Scan for the cell matching the given text and deliver its [X, Y] coordinate at center. 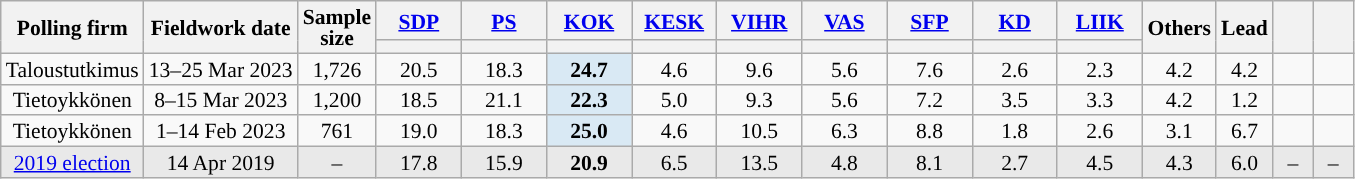
LIIK [1100, 20]
9.3 [760, 100]
1,726 [337, 68]
Others [1179, 27]
KD [1014, 20]
3.1 [1179, 132]
17.8 [418, 162]
13–25 Mar 2023 [221, 68]
Lead [1244, 27]
22.3 [588, 100]
6.7 [1244, 132]
Samplesize [337, 27]
Taloustutkimus [72, 68]
4.8 [844, 162]
4.3 [1179, 162]
Polling firm [72, 27]
KOK [588, 20]
7.2 [930, 100]
8.8 [930, 132]
3.3 [1100, 100]
21.1 [504, 100]
13.5 [760, 162]
20.9 [588, 162]
2019 election [72, 162]
24.7 [588, 68]
1,200 [337, 100]
6.3 [844, 132]
2.7 [1014, 162]
25.0 [588, 132]
2.3 [1100, 68]
5.0 [674, 100]
PS [504, 20]
KESK [674, 20]
SFP [930, 20]
15.9 [504, 162]
18.5 [418, 100]
VIHR [760, 20]
8.1 [930, 162]
20.5 [418, 68]
761 [337, 132]
1–14 Feb 2023 [221, 132]
14 Apr 2019 [221, 162]
10.5 [760, 132]
1.2 [1244, 100]
3.5 [1014, 100]
7.6 [930, 68]
19.0 [418, 132]
1.8 [1014, 132]
VAS [844, 20]
Fieldwork date [221, 27]
6.0 [1244, 162]
SDP [418, 20]
9.6 [760, 68]
6.5 [674, 162]
4.5 [1100, 162]
8–15 Mar 2023 [221, 100]
